Identify which cell holds the provided text, then report its (x, y) central coordinate. 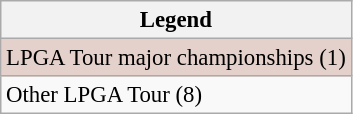
Other LPGA Tour (8) (176, 95)
Legend (176, 20)
LPGA Tour major championships (1) (176, 58)
